For the text-containing cell, return its midpoint in (x, y) coordinate format. 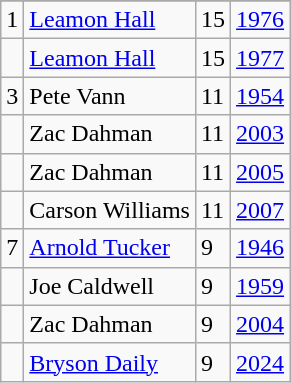
1959 (260, 286)
2003 (260, 134)
Joe Caldwell (110, 286)
1954 (260, 96)
Pete Vann (110, 96)
1946 (260, 248)
Arnold Tucker (110, 248)
Bryson Daily (110, 362)
1977 (260, 58)
2005 (260, 172)
2004 (260, 324)
3 (12, 96)
Carson Williams (110, 210)
7 (12, 248)
2024 (260, 362)
2007 (260, 210)
1976 (260, 20)
1 (12, 20)
